Pinpoint the cell where the given text exists, returning its [x, y] midpoint coordinate. 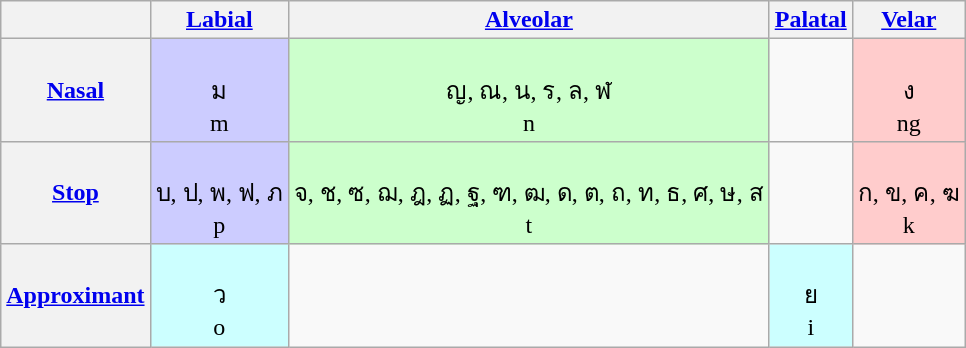
Labial [220, 20]
Alveolar [530, 20]
Approximant [76, 296]
จ, ช, ซ, ฌ, ฎ, ฏ, ฐ, ฑ, ฒ, ด, ต, ถ, ท, ธ, ศ, ษ, สt [530, 192]
Velar [908, 20]
งng [908, 90]
Stop [76, 192]
ญ, ณ, น, ร, ล, ฬn [530, 90]
ยi [810, 296]
Palatal [810, 20]
Nasal [76, 90]
บ, ป, พ, ฟ, ภp [220, 192]
มm [220, 90]
ก, ข, ค, ฆk [908, 192]
วo [220, 296]
